Detect which cell encompasses the target text, then output its (X, Y) center coordinate. 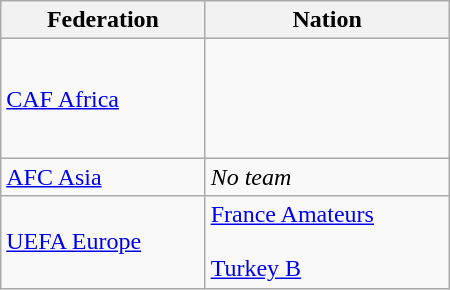
AFC Asia (103, 177)
France Amateurs Turkey B (327, 242)
CAF Africa (103, 98)
Federation (103, 20)
Nation (327, 20)
UEFA Europe (103, 242)
No team (327, 177)
